For the text-containing cell, return its midpoint in [X, Y] coordinate format. 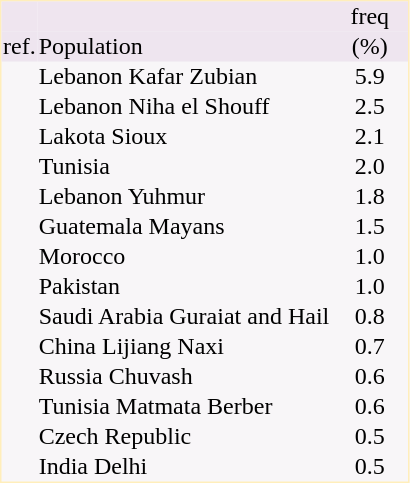
Lebanon Yuhmur [184, 197]
Czech Republic [184, 437]
(%) [370, 47]
Lakota Sioux [184, 137]
2.0 [370, 167]
Morocco [184, 257]
Lebanon Niha el Shouff [184, 107]
freq [370, 17]
2.1 [370, 137]
1.8 [370, 197]
2.5 [370, 107]
Guatemala Mayans [184, 227]
Russia Chuvash [184, 377]
India Delhi [184, 467]
Population [184, 47]
Tunisia [184, 167]
China Lijiang Naxi [184, 347]
Lebanon Kafar Zubian [184, 77]
Pakistan [184, 287]
Tunisia Matmata Berber [184, 407]
5.9 [370, 77]
Saudi Arabia Guraiat and Hail [184, 317]
ref. [20, 47]
0.8 [370, 317]
0.7 [370, 347]
1.5 [370, 227]
